Output the [X, Y] coordinate of the center of the cell containing the given text.  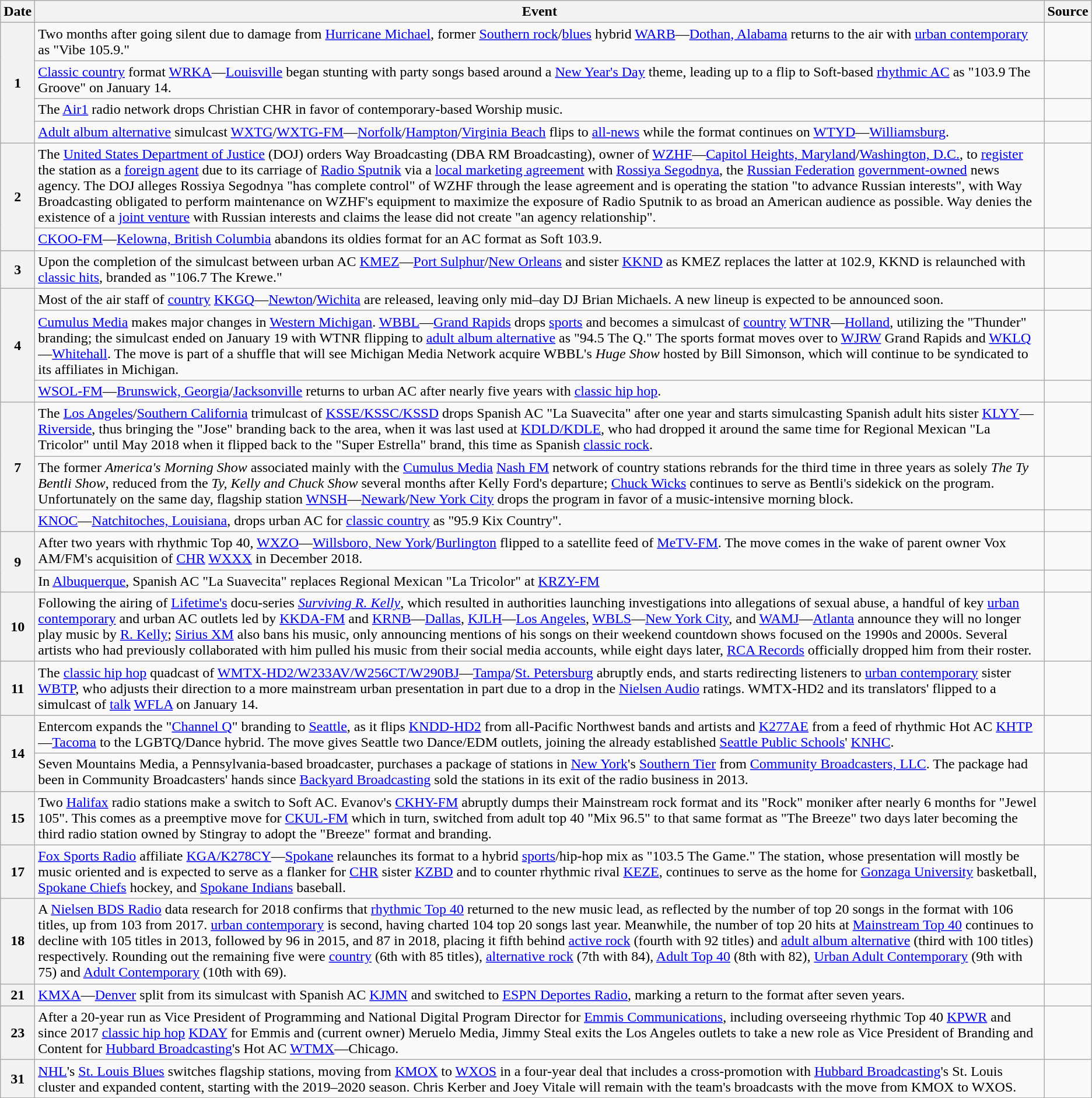
18 [17, 941]
11 [17, 688]
Date [17, 12]
14 [17, 753]
CKOO-FM—Kelowna, British Columbia abandons its oldies format for an AC format as Soft 103.9. [540, 239]
1 [17, 83]
4 [17, 345]
3 [17, 270]
KNOC—Natchitoches, Louisiana, drops urban AC for classic country as "95.9 Kix Country". [540, 521]
KMXA—Denver split from its simulcast with Spanish AC KJMN and switched to ESPN Deportes Radio, marking a return to the format after seven years. [540, 995]
23 [17, 1033]
7 [17, 467]
9 [17, 562]
15 [17, 818]
17 [17, 872]
10 [17, 627]
In Albuquerque, Spanish AC "La Suavecita" replaces Regional Mexican "La Tricolor" at KRZY-FM [540, 581]
WSOL-FM—Brunswick, Georgia/Jacksonville returns to urban AC after nearly five years with classic hip hop. [540, 391]
Adult album alternative simulcast WXTG/WXTG-FM—Norfolk/Hampton/Virginia Beach flips to all-news while the format continues on WTYD—Williamsburg. [540, 132]
The Air1 radio network drops Christian CHR in favor of contemporary-based Worship music. [540, 110]
2 [17, 197]
31 [17, 1078]
Event [540, 12]
21 [17, 995]
Source [1067, 12]
